From the cell containing the given text, extract its center point as (x, y) coordinate. 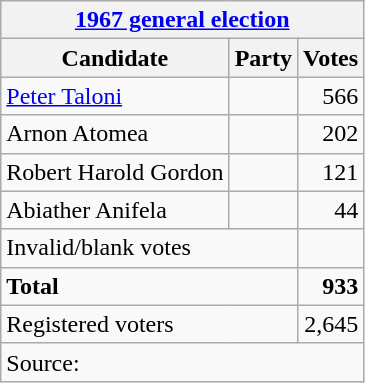
Registered voters (150, 324)
Robert Harold Gordon (115, 172)
Abiather Anifela (115, 210)
44 (330, 210)
Votes (330, 58)
202 (330, 134)
Party (263, 58)
121 (330, 172)
Peter Taloni (115, 96)
1967 general election (182, 20)
Source: (182, 362)
2,645 (330, 324)
933 (330, 286)
Arnon Atomea (115, 134)
566 (330, 96)
Candidate (115, 58)
Invalid/blank votes (150, 248)
Total (150, 286)
